Capture the cell that displays the provided text and extract its (x, y) central coordinate. 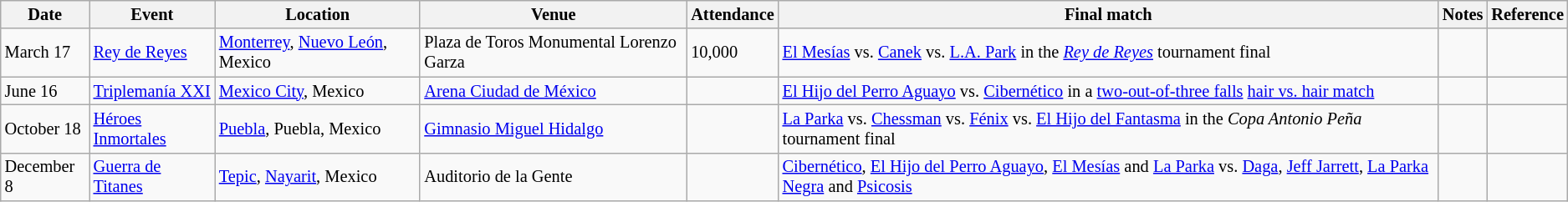
Héroes Inmortales (152, 129)
Rey de Reyes (152, 53)
December 8 (45, 177)
Event (152, 14)
Guerra de Titanes (152, 177)
Cibernético, El Hijo del Perro Aguayo, El Mesías and La Parka vs. Daga, Jeff Jarrett, La Parka Negra and Psicosis (1109, 177)
La Parka vs. Chessman vs. Fénix vs. El Hijo del Fantasma in the Copa Antonio Peña tournament final (1109, 129)
Arena Ciudad de México (554, 91)
Reference (1527, 14)
Mexico City, Mexico (318, 91)
Gimnasio Miguel Hidalgo (554, 129)
Venue (554, 14)
Attendance (733, 14)
Location (318, 14)
Tepic, Nayarit, Mexico (318, 177)
Auditorio de la Gente (554, 177)
Final match (1109, 14)
Triplemanía XXI (152, 91)
Monterrey, Nuevo León, Mexico (318, 53)
June 16 (45, 91)
Plaza de Toros Monumental Lorenzo Garza (554, 53)
10,000 (733, 53)
Date (45, 14)
October 18 (45, 129)
El Mesías vs. Canek vs. L.A. Park in the Rey de Reyes tournament final (1109, 53)
Puebla, Puebla, Mexico (318, 129)
El Hijo del Perro Aguayo vs. Cibernético in a two-out-of-three falls hair vs. hair match (1109, 91)
March 17 (45, 53)
Notes (1463, 14)
